Provide the [x, y] coordinate of the cell's center where the given text is located.  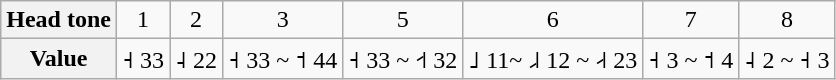
1 [142, 20]
˧ 33 [142, 59]
˨ 22 [196, 59]
7 [691, 20]
Head tone [59, 20]
˨ 2 ~ ˧ 3 [787, 59]
6 [553, 20]
5 [403, 20]
Value [59, 59]
˧ 33 ~ ˦ 44 [283, 59]
2 [196, 20]
3 [283, 20]
˩ 11~ ˩˨ 12 ~ ˨˧ 23 [553, 59]
˧ 3 ~ ˦ 4 [691, 59]
8 [787, 20]
˧ 33 ~ ˧˦ 32 [403, 59]
